Output the [x, y] coordinate of the center of the cell containing the given text.  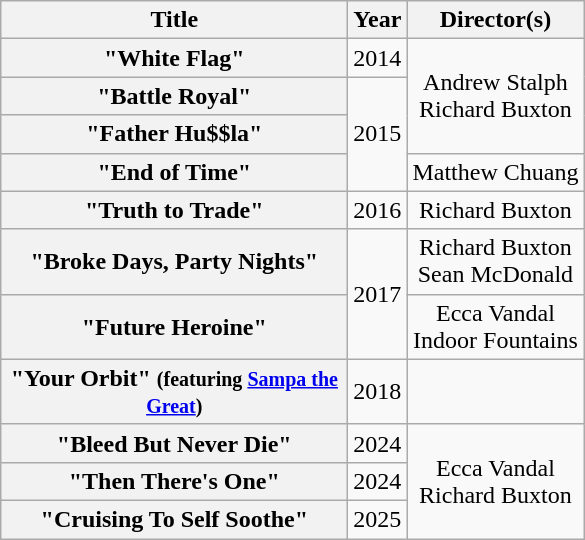
Andrew StalphRichard Buxton [496, 96]
"Bleed But Never Die" [174, 443]
Richard Buxton [496, 210]
2016 [378, 210]
2025 [378, 519]
"Broke Days, Party Nights" [174, 262]
"Father Hu$$la" [174, 134]
Title [174, 20]
"Battle Royal" [174, 96]
2014 [378, 58]
Year [378, 20]
Matthew Chuang [496, 172]
Ecca VandalIndoor Fountains [496, 326]
"Cruising To Self Soothe" [174, 519]
Richard BuxtonSean McDonald [496, 262]
Director(s) [496, 20]
"White Flag" [174, 58]
"Your Orbit" (featuring Sampa the Great) [174, 392]
2017 [378, 294]
"End of Time" [174, 172]
"Then There's One" [174, 481]
Ecca VandalRichard Buxton [496, 481]
2015 [378, 134]
"Truth to Trade" [174, 210]
"Future Heroine" [174, 326]
2018 [378, 392]
